Provide the [X, Y] coordinate of the cell's center where the given text is located.  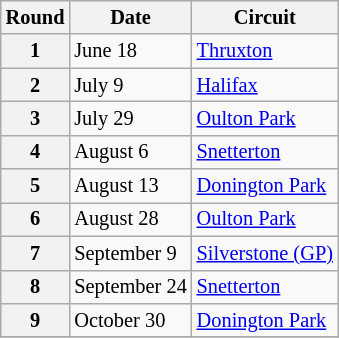
September 24 [130, 287]
9 [36, 320]
Thruxton [265, 51]
June 18 [130, 51]
August 28 [130, 219]
5 [36, 186]
July 29 [130, 118]
Date [130, 17]
October 30 [130, 320]
6 [36, 219]
Circuit [265, 17]
1 [36, 51]
August 13 [130, 186]
September 9 [130, 253]
Round [36, 17]
2 [36, 85]
July 9 [130, 85]
3 [36, 118]
7 [36, 253]
Silverstone (GP) [265, 253]
August 6 [130, 152]
8 [36, 287]
4 [36, 152]
Halifax [265, 85]
